Pinpoint the cell where the given text exists, returning its (x, y) midpoint coordinate. 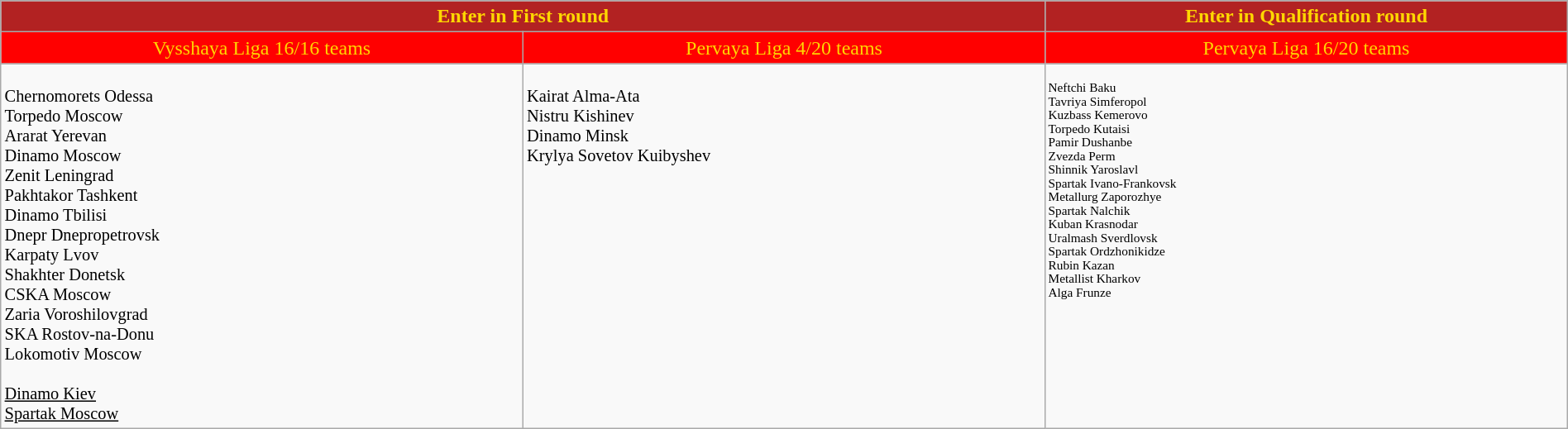
Pervaya Liga 4/20 teams (784, 48)
Pervaya Liga 16/20 teams (1307, 48)
Enter in Qualification round (1307, 17)
Vysshaya Liga 16/16 teams (262, 48)
Kairat Alma-Ata Nistru Kishinev Dinamo Minsk Krylya Sovetov Kuibyshev (784, 246)
Enter in First round (523, 17)
